Return the (x, y) coordinate for the center point of the cell that contains the specified text.  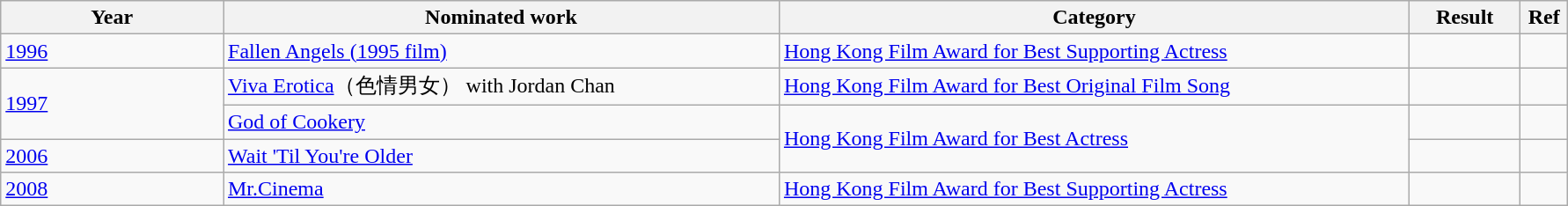
1997 (113, 104)
Hong Kong Film Award for Best Original Film Song (1094, 86)
Result (1465, 18)
Fallen Angels (1995 film) (502, 51)
Wait 'Til You're Older (502, 156)
1996 (113, 51)
Mr.Cinema (502, 189)
Viva Erotica（色情男女） with Jordan Chan (502, 86)
2006 (113, 156)
Hong Kong Film Award for Best Actress (1094, 138)
Category (1094, 18)
Ref (1544, 18)
God of Cookery (502, 121)
Nominated work (502, 18)
2008 (113, 189)
Year (113, 18)
